Find where the given text appears and provide that cell's center as [X, Y] coordinate. 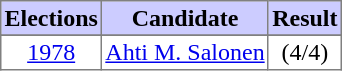
Result [304, 18]
Ahti M. Salonen [186, 52]
Candidate [186, 18]
Elections [52, 18]
1978 [52, 52]
(4/4) [304, 52]
